Scan for the cell matching the given text and deliver its (x, y) coordinate at center. 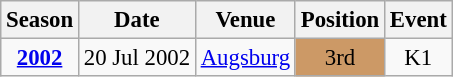
Augsburg (245, 58)
3rd (340, 58)
2002 (40, 58)
Position (340, 20)
Venue (245, 20)
20 Jul 2002 (136, 58)
K1 (419, 58)
Event (419, 20)
Season (40, 20)
Date (136, 20)
